Return [X, Y] of the center of cell containing provided text 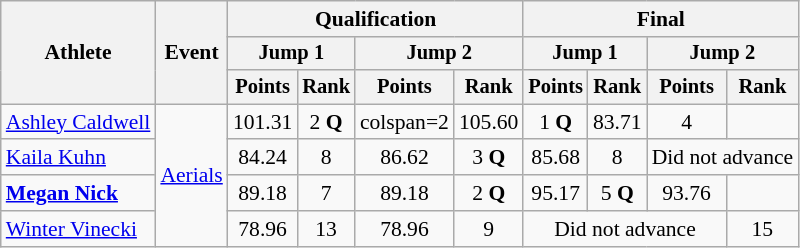
93.76 [687, 193]
7 [326, 193]
84.24 [262, 158]
3 Q [488, 158]
86.62 [404, 158]
Aerials [191, 175]
Final [660, 19]
105.60 [488, 122]
Megan Nick [78, 193]
Athlete [78, 52]
95.17 [555, 193]
Event [191, 52]
15 [763, 229]
1 Q [555, 122]
colspan=2 [404, 122]
Winter Vinecki [78, 229]
9 [488, 229]
101.31 [262, 122]
85.68 [555, 158]
13 [326, 229]
5 Q [618, 193]
83.71 [618, 122]
Ashley Caldwell [78, 122]
4 [687, 122]
Kaila Kuhn [78, 158]
Qualification [376, 19]
